Scan for the cell matching the given text and deliver its [X, Y] coordinate at center. 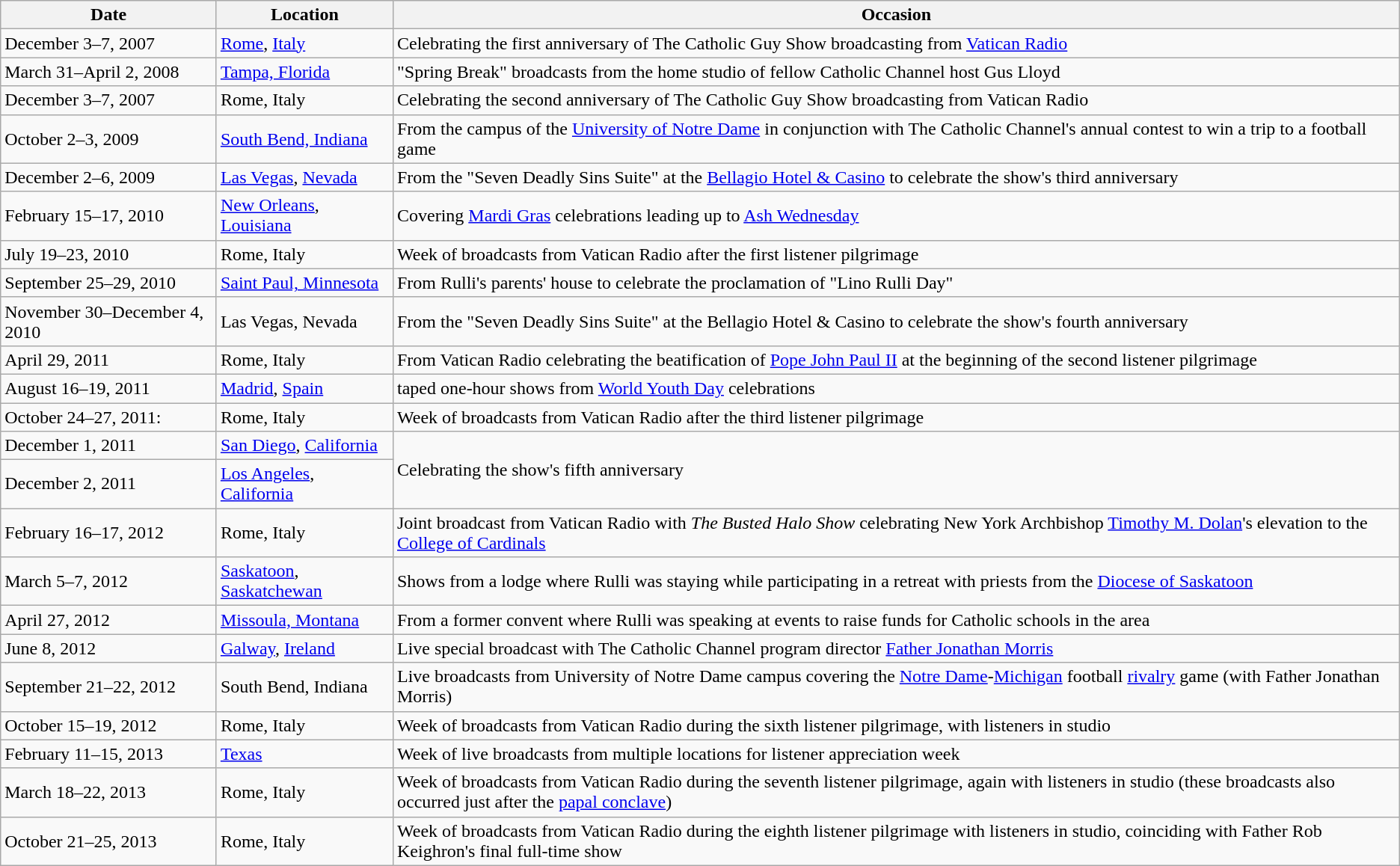
Celebrating the first anniversary of The Catholic Guy Show broadcasting from Vatican Radio [896, 43]
Madrid, Spain [304, 388]
Missoula, Montana [304, 620]
Live special broadcast with The Catholic Channel program director Father Jonathan Morris [896, 648]
Location [304, 15]
March 5–7, 2012 [109, 582]
June 8, 2012 [109, 648]
September 21–22, 2012 [109, 687]
February 16–17, 2012 [109, 532]
Week of live broadcasts from multiple locations for listener appreciation week [896, 754]
Saint Paul, Minnesota [304, 283]
October 21–25, 2013 [109, 841]
October 2–3, 2009 [109, 139]
Los Angeles, California [304, 485]
taped one-hour shows from World Youth Day celebrations [896, 388]
Week of broadcasts from Vatican Radio during the sixth listener pilgrimage, with listeners in studio [896, 725]
December 2, 2011 [109, 485]
March 18–22, 2013 [109, 793]
Tampa, Florida [304, 72]
November 30–December 4, 2010 [109, 322]
October 15–19, 2012 [109, 725]
February 15–17, 2010 [109, 215]
Live broadcasts from University of Notre Dame campus covering the Notre Dame-Michigan football rivalry game (with Father Jonathan Morris) [896, 687]
From the "Seven Deadly Sins Suite" at the Bellagio Hotel & Casino to celebrate the show's third anniversary [896, 177]
Galway, Ireland [304, 648]
New Orleans, Louisiana [304, 215]
Occasion [896, 15]
April 27, 2012 [109, 620]
From a former convent where Rulli was speaking at events to raise funds for Catholic schools in the area [896, 620]
Week of broadcasts from Vatican Radio after the third listener pilgrimage [896, 417]
Celebrating the second anniversary of The Catholic Guy Show broadcasting from Vatican Radio [896, 100]
October 24–27, 2011: [109, 417]
September 25–29, 2010 [109, 283]
August 16–19, 2011 [109, 388]
February 11–15, 2013 [109, 754]
From Rulli's parents' house to celebrate the proclamation of "Lino Rulli Day" [896, 283]
"Spring Break" broadcasts from the home studio of fellow Catholic Channel host Gus Lloyd [896, 72]
Texas [304, 754]
Shows from a lodge where Rulli was staying while participating in a retreat with priests from the Diocese of Saskatoon [896, 582]
December 2–6, 2009 [109, 177]
San Diego, California [304, 446]
From Vatican Radio celebrating the beatification of Pope John Paul II at the beginning of the second listener pilgrimage [896, 360]
From the "Seven Deadly Sins Suite" at the Bellagio Hotel & Casino to celebrate the show's fourth anniversary [896, 322]
July 19–23, 2010 [109, 254]
April 29, 2011 [109, 360]
Saskatoon, Saskatchewan [304, 582]
From the campus of the University of Notre Dame in conjunction with The Catholic Channel's annual contest to win a trip to a football game [896, 139]
December 1, 2011 [109, 446]
Date [109, 15]
Celebrating the show's fifth anniversary [896, 470]
March 31–April 2, 2008 [109, 72]
Joint broadcast from Vatican Radio with The Busted Halo Show celebrating New York Archbishop Timothy M. Dolan's elevation to the College of Cardinals [896, 532]
Week of broadcasts from Vatican Radio after the first listener pilgrimage [896, 254]
Covering Mardi Gras celebrations leading up to Ash Wednesday [896, 215]
